From the cell containing the given text, extract its center point as (X, Y) coordinate. 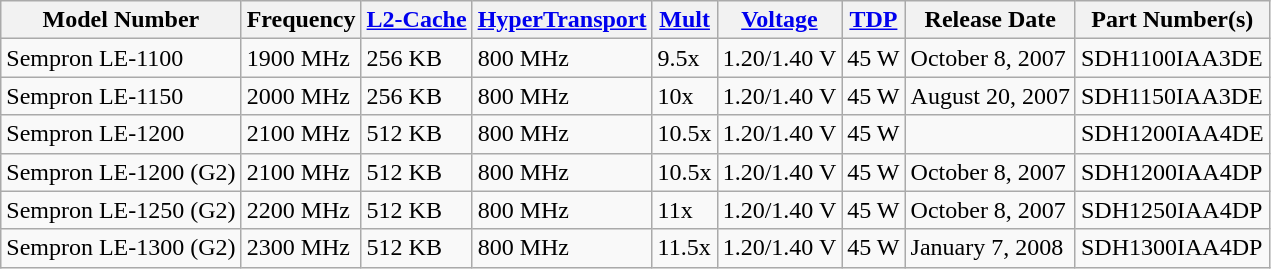
Model Number (121, 20)
Sempron LE-1250 (G2) (121, 210)
HyperTransport (562, 20)
Voltage (780, 20)
SDH1150IAA3DE (1172, 96)
Part Number(s) (1172, 20)
10x (684, 96)
Sempron LE-1300 (G2) (121, 248)
2300 MHz (301, 248)
11x (684, 210)
Release Date (990, 20)
2200 MHz (301, 210)
January 7, 2008 (990, 248)
SDH1200IAA4DP (1172, 172)
2000 MHz (301, 96)
August 20, 2007 (990, 96)
Sempron LE-1100 (121, 58)
L2-Cache (416, 20)
SDH1250IAA4DP (1172, 210)
1900 MHz (301, 58)
9.5x (684, 58)
Sempron LE-1200 (121, 134)
SDH1200IAA4DE (1172, 134)
Sempron LE-1200 (G2) (121, 172)
TDP (874, 20)
Frequency (301, 20)
Sempron LE-1150 (121, 96)
11.5x (684, 248)
SDH1100IAA3DE (1172, 58)
Mult (684, 20)
SDH1300IAA4DP (1172, 248)
